Capture the cell that displays the provided text and extract its [X, Y] central coordinate. 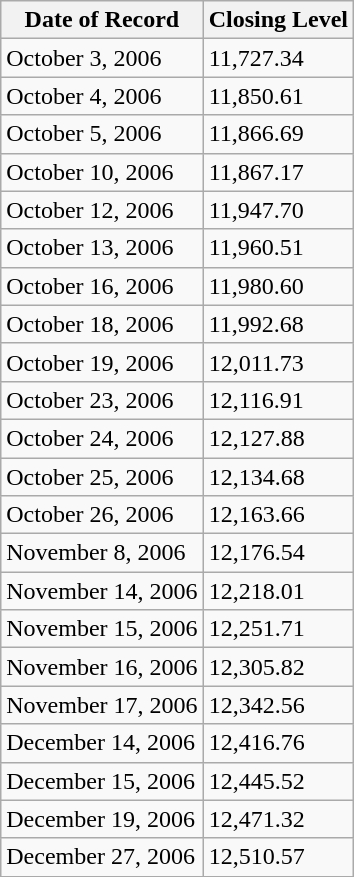
12,445.52 [278, 781]
12,342.56 [278, 705]
November 8, 2006 [102, 553]
11,866.69 [278, 134]
November 17, 2006 [102, 705]
December 19, 2006 [102, 819]
11,992.68 [278, 324]
October 13, 2006 [102, 248]
October 3, 2006 [102, 58]
October 4, 2006 [102, 96]
December 27, 2006 [102, 857]
11,867.17 [278, 172]
12,251.71 [278, 629]
12,134.68 [278, 477]
October 16, 2006 [102, 286]
11,980.60 [278, 286]
October 25, 2006 [102, 477]
12,176.54 [278, 553]
12,305.82 [278, 667]
October 10, 2006 [102, 172]
11,947.70 [278, 210]
12,163.66 [278, 515]
11,850.61 [278, 96]
12,127.88 [278, 438]
12,416.76 [278, 743]
October 23, 2006 [102, 400]
12,116.91 [278, 400]
October 5, 2006 [102, 134]
Closing Level [278, 20]
November 16, 2006 [102, 667]
October 18, 2006 [102, 324]
12,218.01 [278, 591]
12,510.57 [278, 857]
12,471.32 [278, 819]
11,727.34 [278, 58]
November 14, 2006 [102, 591]
October 26, 2006 [102, 515]
12,011.73 [278, 362]
November 15, 2006 [102, 629]
Date of Record [102, 20]
December 15, 2006 [102, 781]
11,960.51 [278, 248]
October 24, 2006 [102, 438]
December 14, 2006 [102, 743]
October 12, 2006 [102, 210]
October 19, 2006 [102, 362]
